Locate the cell with the specified text and output its [x, y] center coordinate. 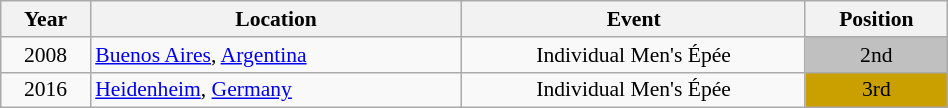
3rd [876, 90]
Year [46, 19]
Buenos Aires, Argentina [276, 55]
Heidenheim, Germany [276, 90]
2016 [46, 90]
Location [276, 19]
2nd [876, 55]
Position [876, 19]
Event [634, 19]
2008 [46, 55]
